Locate the cell with the specified text and output its (x, y) center coordinate. 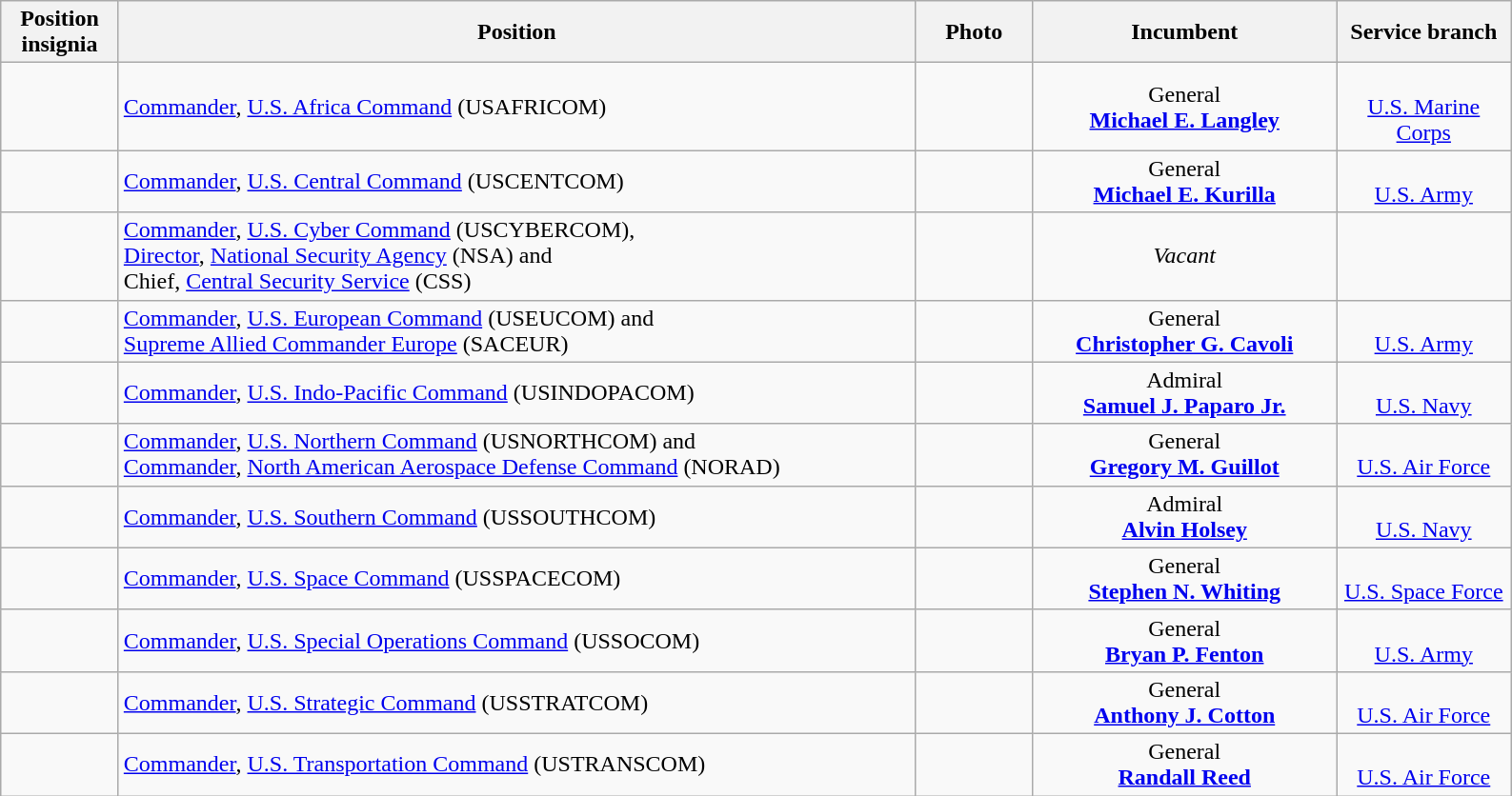
Commander, U.S. Cyber Command (USCYBERCOM),Director, National Security Agency (NSA) andChief, Central Security Service (CSS) (516, 256)
U.S. Marine Corps (1423, 107)
Commander, U.S. Special Operations Command (USSOCOM) (516, 640)
Service branch (1423, 32)
Commander, U.S. Southern Command (USSOUTHCOM) (516, 516)
Incumbent (1185, 32)
GeneralBryan P. Fenton (1185, 640)
Commander, U.S. Strategic Command (USSTRATCOM) (516, 703)
U.S. Space Force (1423, 579)
GeneralChristopher G. Cavoli (1185, 331)
GeneralGregory M. Guillot (1185, 455)
AdmiralSamuel J. Paparo Jr. (1185, 392)
GeneralMichael E. Kurilla (1185, 181)
Position insignia (60, 32)
Photo (974, 32)
Commander, U.S. Northern Command (USNORTHCOM) andCommander, North American Aerospace Defense Command (NORAD) (516, 455)
GeneralRandall Reed (1185, 764)
Commander, U.S. Africa Command (USAFRICOM) (516, 107)
Commander, U.S. Indo-Pacific Command (USINDOPACOM) (516, 392)
AdmiralAlvin Holsey (1185, 516)
Commander, U.S. Transportation Command (USTRANSCOM) (516, 764)
Position (516, 32)
GeneralAnthony J. Cotton (1185, 703)
Commander, U.S. European Command (USEUCOM) andSupreme Allied Commander Europe (SACEUR) (516, 331)
GeneralMichael E. Langley (1185, 107)
GeneralStephen N. Whiting (1185, 579)
Commander, U.S. Central Command (USCENTCOM) (516, 181)
Vacant (1185, 256)
Commander, U.S. Space Command (USSPACECOM) (516, 579)
